Return (x, y) of the center of cell containing provided text 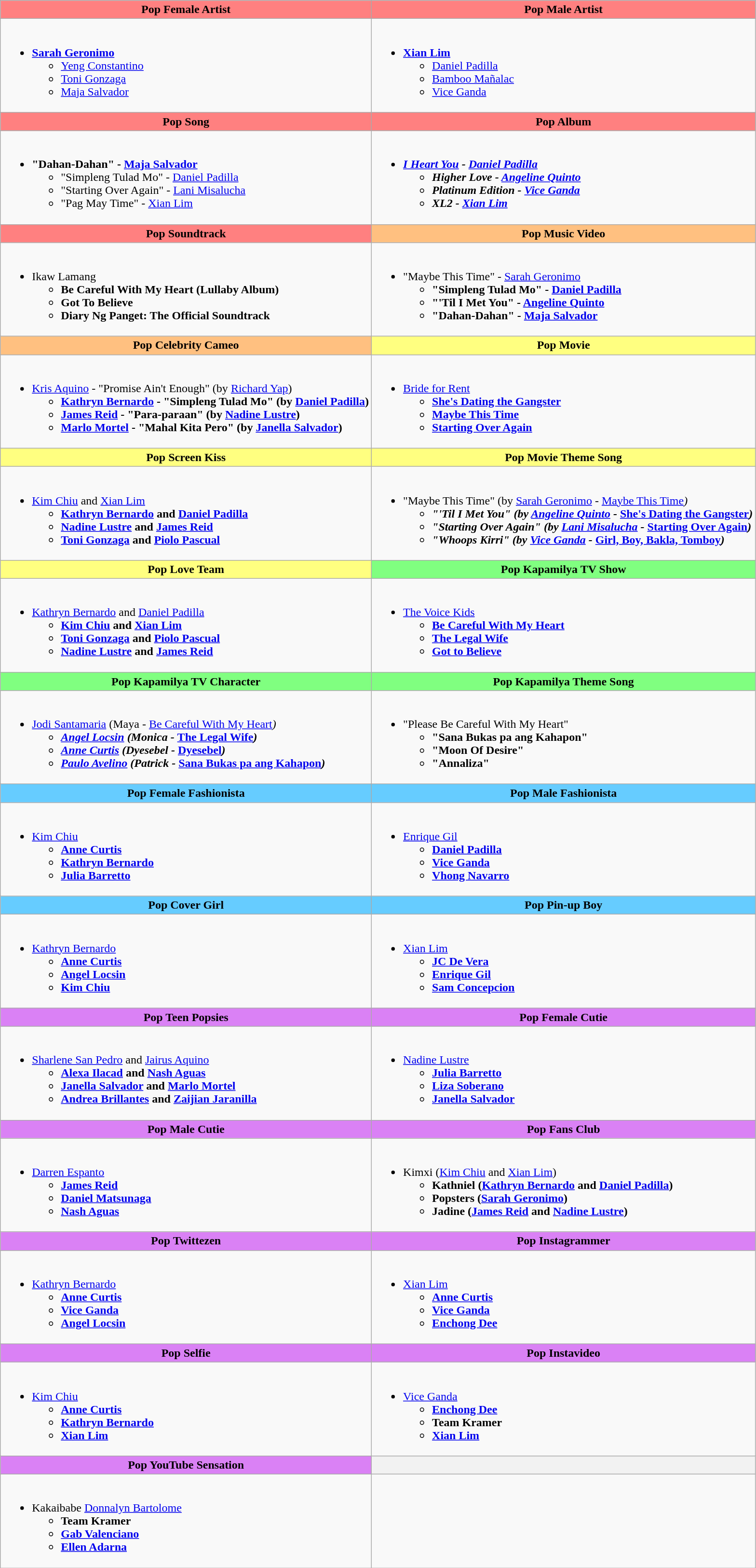
Pop Kapamilya TV Character (186, 682)
Nadine LustreJulia BarrettoLiza SoberanoJanella Salvador (564, 1073)
Kathryn BernardoAnne CurtisVice GandaAngel Locsin (186, 1297)
Ikaw LamangBe Careful With My Heart (Lullaby Album)Got To BelieveDiary Ng Panget: The Official Soundtrack (186, 289)
Pop Kapamilya TV Show (564, 569)
Pop Kapamilya Theme Song (564, 682)
Pop Selfie (186, 1353)
Kimxi (Kim Chiu and Xian Lim)Kathniel (Kathryn Bernardo and Daniel Padilla)Popsters (Sarah Geronimo)Jadine (James Reid and Nadine Lustre) (564, 1185)
Pop Cover Girl (186, 905)
Pop Love Team (186, 569)
Pop YouTube Sensation (186, 1465)
Enrique GilDaniel PadillaVice GandaVhong Navarro (564, 849)
Pop Album (564, 122)
Kim ChiuAnne CurtisKathryn BernardoJulia Barretto (186, 849)
The Voice KidsBe Careful With My HeartThe Legal WifeGot to Believe (564, 625)
Pop Female Cutie (564, 1017)
I Heart You - Daniel PadillaHigher Love - Angeline QuintoPlatinum Edition - Vice GandaXL2 - Xian Lim (564, 177)
"Please Be Careful With My Heart""Sana Bukas pa ang Kahapon""Moon Of Desire""Annaliza" (564, 737)
Pop Teen Popsies (186, 1017)
Kathryn Bernardo and Daniel PadillaKim Chiu and Xian LimToni Gonzaga and Piolo PascualNadine Lustre and James Reid (186, 625)
Kakaibabe Donnalyn BartolomeTeam KramerGab ValencianoEllen Adarna (186, 1521)
Pop Song (186, 122)
Pop Movie (564, 345)
Pop Instagrammer (564, 1241)
"Maybe This Time" - Sarah Geronimo"Simpleng Tulad Mo" - Daniel Padilla"'Til I Met You" - Angeline Quinto"Dahan-Dahan" - Maja Salvador (564, 289)
Pop Screen Kiss (186, 457)
Sharlene San Pedro and Jairus AquinoAlexa Ilacad and Nash AguasJanella Salvador and Marlo MortelAndrea Brillantes and Zaijian Jaranilla (186, 1073)
Pop Male Cutie (186, 1129)
Pop Movie Theme Song (564, 457)
Pop Female Artist (186, 10)
Pop Fans Club (564, 1129)
Pop Celebrity Cameo (186, 345)
Pop Soundtrack (186, 233)
Pop Music Video (564, 233)
Kathryn BernardoAnne CurtisAngel LocsinKim Chiu (186, 961)
Kim ChiuAnne CurtisKathryn BernardoXian Lim (186, 1409)
Pop Male Artist (564, 10)
Bride for RentShe's Dating the GangsterMaybe This TimeStarting Over Again (564, 401)
Xian LimDaniel PadillaBamboo MañalacVice Ganda (564, 66)
Pop Instavideo (564, 1353)
Xian LimAnne CurtisVice GandaEnchong Dee (564, 1297)
Sarah GeronimoYeng ConstantinoToni GonzagaMaja Salvador (186, 66)
Kim Chiu and Xian LimKathryn Bernardo and Daniel PadillaNadine Lustre and James ReidToni Gonzaga and Piolo Pascual (186, 513)
Pop Pin-up Boy (564, 905)
Darren EspantoJames ReidDaniel MatsunagaNash Aguas (186, 1185)
Pop Male Fashionista (564, 793)
Xian LimJC De VeraEnrique GilSam Concepcion (564, 961)
Vice GandaEnchong DeeTeam KramerXian Lim (564, 1409)
"Dahan-Dahan" - Maja Salvador"Simpleng Tulad Mo" - Daniel Padilla"Starting Over Again" - Lani Misalucha"Pag May Time" - Xian Lim (186, 177)
Pop Twittezen (186, 1241)
Pop Female Fashionista (186, 793)
